Capture the cell that displays the provided text and extract its [x, y] central coordinate. 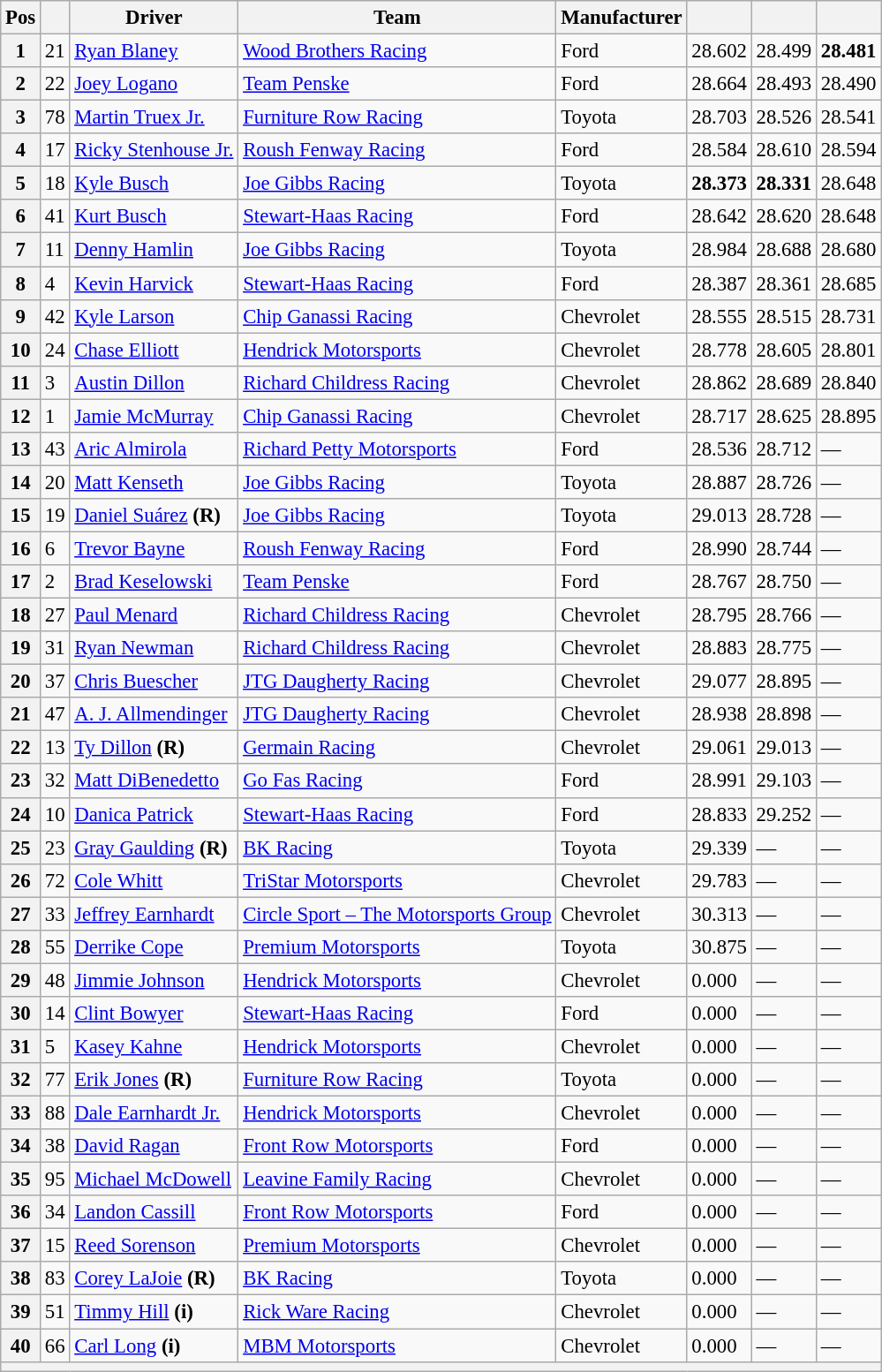
12 [21, 416]
Trevor Bayne [154, 548]
30 [21, 1014]
Clint Bowyer [154, 1014]
16 [21, 548]
Kasey Kahne [154, 1046]
Michael McDowell [154, 1180]
28.883 [719, 648]
29.103 [784, 781]
Jimmie Johnson [154, 980]
28.602 [719, 51]
7 [21, 250]
28.685 [849, 283]
Pos [21, 18]
Manufacturer [622, 18]
28.833 [719, 814]
Cole Whitt [154, 880]
28.493 [784, 84]
9 [21, 316]
28.767 [719, 582]
29.061 [719, 748]
28.387 [719, 283]
28.680 [849, 250]
28.584 [719, 150]
29 [21, 980]
35 [21, 1180]
28.801 [849, 350]
Martin Truex Jr. [154, 117]
28.689 [784, 382]
28.541 [849, 117]
83 [55, 1279]
Driver [154, 18]
28.726 [784, 482]
88 [55, 1113]
28.490 [849, 84]
Derrike Cope [154, 947]
25 [21, 848]
28.795 [719, 615]
95 [55, 1180]
Go Fas Racing [397, 781]
28.536 [719, 449]
8 [21, 283]
Ryan Newman [154, 648]
28.620 [784, 216]
28.887 [719, 482]
TriStar Motorsports [397, 880]
Ty Dillon (R) [154, 748]
28.990 [719, 548]
Rick Ware Racing [397, 1312]
Dale Earnhardt Jr. [154, 1113]
28.991 [719, 781]
Kyle Larson [154, 316]
28.594 [849, 150]
43 [55, 449]
28 [21, 947]
28.515 [784, 316]
66 [55, 1346]
Richard Petty Motorsports [397, 449]
Matt DiBenedetto [154, 781]
28.642 [719, 216]
Matt Kenseth [154, 482]
28.361 [784, 283]
David Ragan [154, 1146]
36 [21, 1212]
Ryan Blaney [154, 51]
29.252 [784, 814]
Wood Brothers Racing [397, 51]
78 [55, 117]
72 [55, 880]
28.984 [719, 250]
Leavine Family Racing [397, 1180]
Chase Elliott [154, 350]
48 [55, 980]
Landon Cassill [154, 1212]
Austin Dillon [154, 382]
26 [21, 880]
28.778 [719, 350]
28.938 [719, 714]
28.898 [784, 714]
41 [55, 216]
28.712 [784, 449]
Daniel Suárez (R) [154, 516]
77 [55, 1080]
Jamie McMurray [154, 416]
28.481 [849, 51]
Jeffrey Earnhardt [154, 914]
Gray Gaulding (R) [154, 848]
55 [55, 947]
28.731 [849, 316]
28.766 [784, 615]
Team [397, 18]
30.875 [719, 947]
29.339 [719, 848]
28.610 [784, 150]
Kyle Busch [154, 184]
28.555 [719, 316]
28.744 [784, 548]
28.728 [784, 516]
Timmy Hill (i) [154, 1312]
Ricky Stenhouse Jr. [154, 150]
28.331 [784, 184]
28.605 [784, 350]
Carl Long (i) [154, 1346]
29.783 [719, 880]
28.775 [784, 648]
Circle Sport – The Motorsports Group [397, 914]
Erik Jones (R) [154, 1080]
28.840 [849, 382]
Aric Almirola [154, 449]
28.373 [719, 184]
Chris Buescher [154, 682]
Denny Hamlin [154, 250]
Danica Patrick [154, 814]
28.862 [719, 382]
28.526 [784, 117]
39 [21, 1312]
28.499 [784, 51]
Paul Menard [154, 615]
47 [55, 714]
Kevin Harvick [154, 283]
30.313 [719, 914]
Corey LaJoie (R) [154, 1279]
29.077 [719, 682]
28.688 [784, 250]
28.703 [719, 117]
28.664 [719, 84]
28.717 [719, 416]
28.750 [784, 582]
Kurt Busch [154, 216]
MBM Motorsports [397, 1346]
40 [21, 1346]
28.625 [784, 416]
A. J. Allmendinger [154, 714]
51 [55, 1312]
Joey Logano [154, 84]
Brad Keselowski [154, 582]
Reed Sorenson [154, 1246]
Germain Racing [397, 748]
42 [55, 316]
